Pinpoint the cell where the given text exists, returning its [x, y] midpoint coordinate. 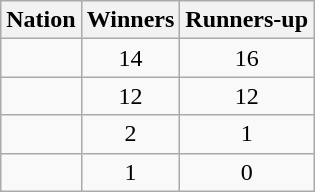
Winners [130, 20]
2 [130, 134]
16 [247, 58]
Nation [41, 20]
0 [247, 172]
14 [130, 58]
Runners-up [247, 20]
